Return (x, y) of the center of cell containing provided text 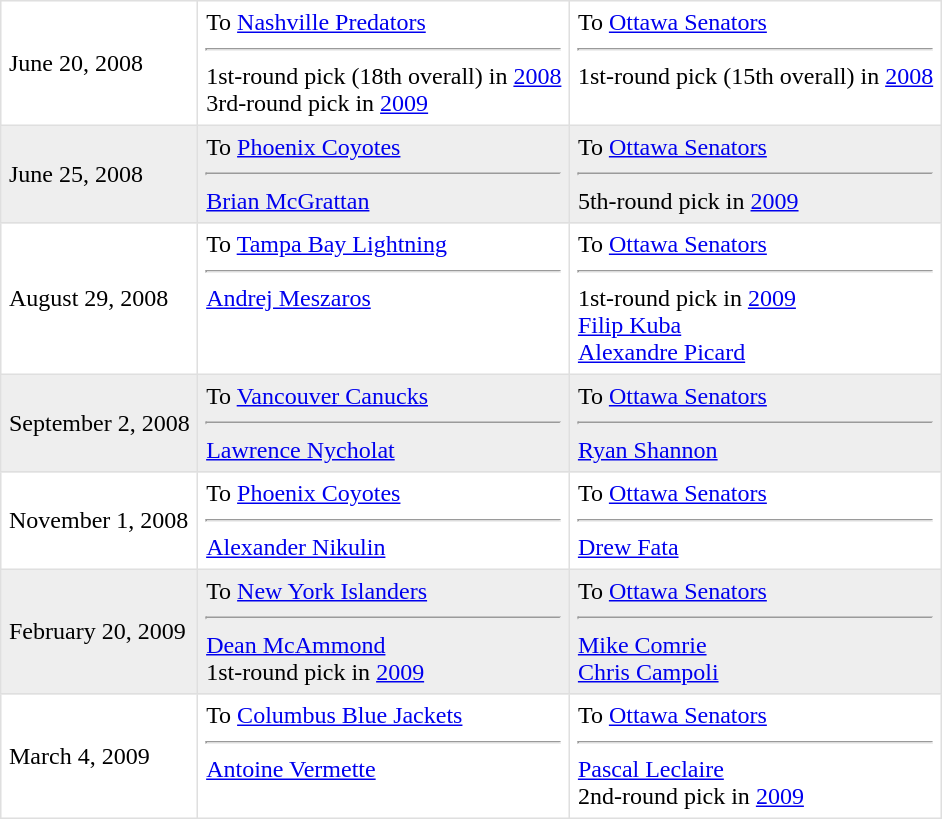
To Ottawa SenatorsDrew Fata (756, 521)
To Ottawa Senators1st-round pick in 2009 Filip KubaAlexandre Picard (756, 299)
June 20, 2008 (100, 63)
To Phoenix CoyotesAlexander Nikulin (384, 521)
November 1, 2008 (100, 521)
To Phoenix CoyotesBrian McGrattan (384, 174)
To Ottawa SenatorsPascal Leclaire2nd-round pick in 2009 (756, 756)
To Columbus Blue JacketsAntoine Vermette (384, 756)
To Nashville Predators1st-round pick (18th overall) in 20083rd-round pick in 2009 (384, 63)
August 29, 2008 (100, 299)
To Tampa Bay LightningAndrej Meszaros (384, 299)
March 4, 2009 (100, 756)
To New York IslandersDean McAmmond1st-round pick in 2009 (384, 631)
September 2, 2008 (100, 423)
To Ottawa SenatorsMike ComrieChris Campoli (756, 631)
February 20, 2009 (100, 631)
June 25, 2008 (100, 174)
To Vancouver CanucksLawrence Nycholat (384, 423)
To Ottawa SenatorsRyan Shannon (756, 423)
To Ottawa Senators1st-round pick (15th overall) in 2008 (756, 63)
To Ottawa Senators5th-round pick in 2009 (756, 174)
